Extract the [X, Y] coordinate from the center of the cell holding the provided text.  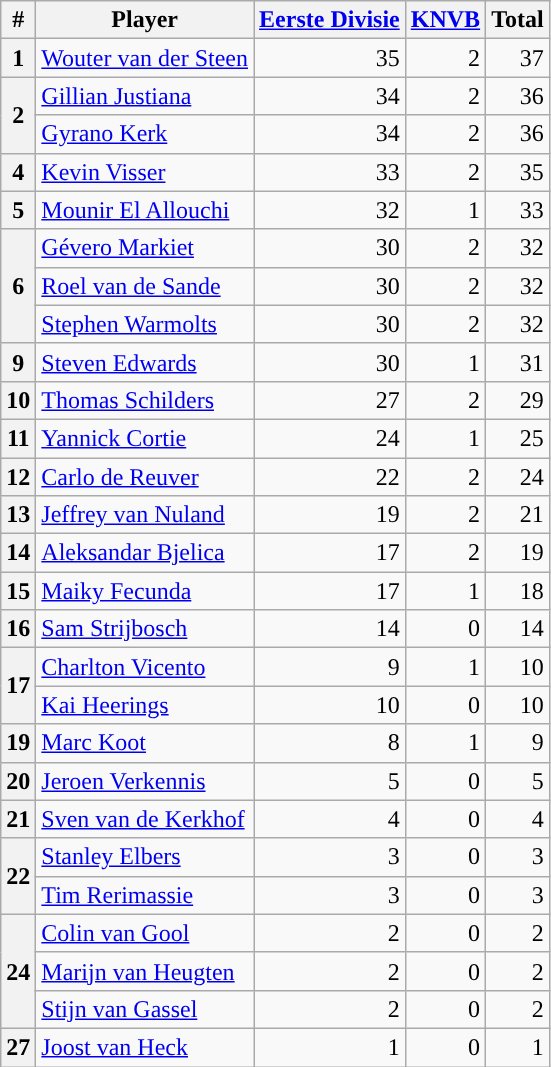
Sven van de Kerkhof [145, 819]
Carlo de Reuver [145, 477]
# [18, 20]
Tim Rerimassie [145, 895]
Thomas Schilders [145, 400]
25 [518, 438]
Steven Edwards [145, 362]
Gillian Justiana [145, 96]
Kevin Visser [145, 172]
Marijn van Heugten [145, 971]
Total [518, 20]
Maiky Fecunda [145, 591]
Yannick Cortie [145, 438]
6 [18, 286]
Stanley Elbers [145, 857]
11 [18, 438]
20 [18, 781]
Jeffrey van Nuland [145, 515]
31 [518, 362]
Colin van Gool [145, 933]
Gévero Markiet [145, 248]
Eerste Divisie [330, 20]
13 [18, 515]
Sam Strijbosch [145, 629]
37 [518, 58]
Joost van Heck [145, 1047]
12 [18, 477]
Gyrano Kerk [145, 134]
Mounir El Allouchi [145, 210]
15 [18, 591]
Stijn van Gassel [145, 1009]
Wouter van der Steen [145, 58]
16 [18, 629]
Stephen Warmolts [145, 324]
Player [145, 20]
Kai Heerings [145, 705]
Charlton Vicento [145, 667]
Aleksandar Bjelica [145, 553]
KNVB [445, 20]
18 [518, 591]
8 [330, 743]
Marc Koot [145, 743]
29 [518, 400]
Roel van de Sande [145, 286]
Jeroen Verkennis [145, 781]
